Return (X, Y) of the center of cell containing provided text 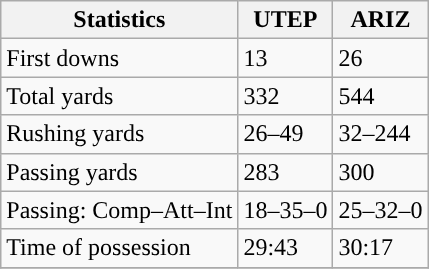
Total yards (120, 96)
300 (380, 172)
29:43 (286, 248)
Passing yards (120, 172)
UTEP (286, 20)
30:17 (380, 248)
26 (380, 58)
332 (286, 96)
283 (286, 172)
ARIZ (380, 20)
Passing: Comp–Att–Int (120, 210)
Rushing yards (120, 134)
25–32–0 (380, 210)
First downs (120, 58)
544 (380, 96)
18–35–0 (286, 210)
32–244 (380, 134)
13 (286, 58)
Statistics (120, 20)
26–49 (286, 134)
Time of possession (120, 248)
